Find where the given text appears and provide that cell's center as [x, y] coordinate. 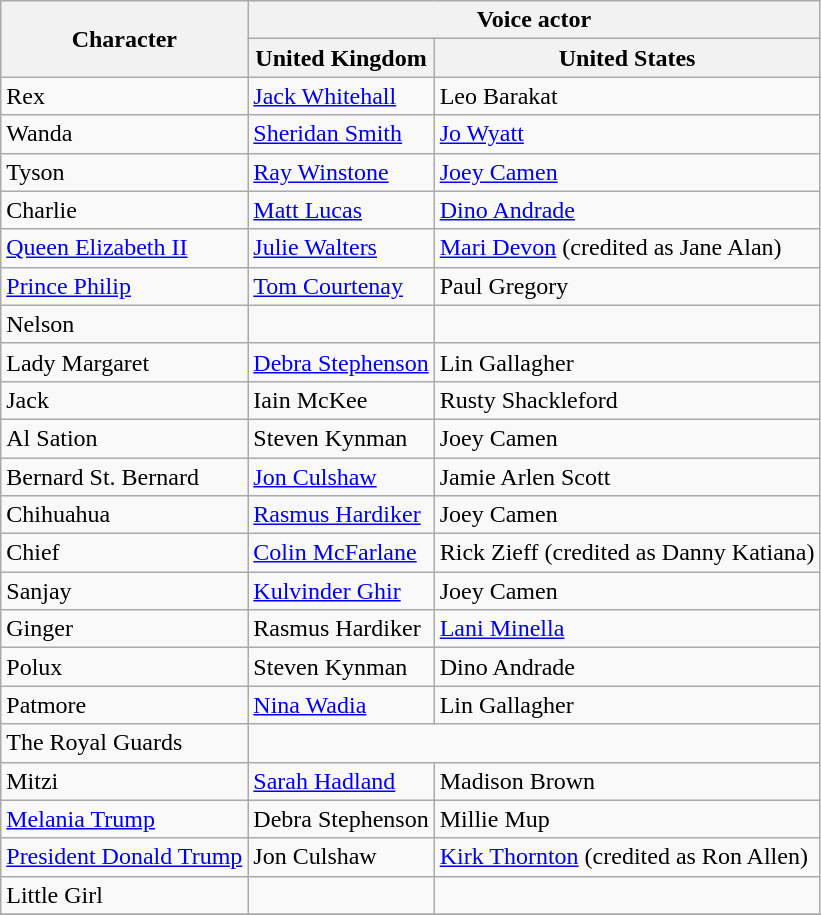
United Kingdom [341, 58]
Rusty Shackleford [627, 400]
Chihuahua [124, 515]
Lady Margaret [124, 362]
Jack [124, 400]
Little Girl [124, 895]
Sanjay [124, 591]
Colin McFarlane [341, 553]
Jo Wyatt [627, 134]
Mari Devon (credited as Jane Alan) [627, 248]
The Royal Guards [124, 743]
Mitzi [124, 781]
Tyson [124, 172]
Nina Wadia [341, 705]
Chief [124, 553]
Kulvinder Ghir [341, 591]
Rick Zieff (credited as Danny Katiana) [627, 553]
Sarah Hadland [341, 781]
Character [124, 39]
Queen Elizabeth II [124, 248]
President Donald Trump [124, 857]
Bernard St. Bernard [124, 477]
Nelson [124, 324]
Prince Philip [124, 286]
Rex [124, 96]
Madison Brown [627, 781]
Paul Gregory [627, 286]
Ginger [124, 629]
Patmore [124, 705]
Leo Barakat [627, 96]
Polux [124, 667]
United States [627, 58]
Iain McKee [341, 400]
Wanda [124, 134]
Jamie Arlen Scott [627, 477]
Al Sation [124, 438]
Voice actor [534, 20]
Melania Trump [124, 819]
Sheridan Smith [341, 134]
Millie Mup [627, 819]
Lani Minella [627, 629]
Julie Walters [341, 248]
Kirk Thornton (credited as Ron Allen) [627, 857]
Ray Winstone [341, 172]
Matt Lucas [341, 210]
Tom Courtenay [341, 286]
Jack Whitehall [341, 96]
Charlie [124, 210]
